Return [x, y] of the center of cell containing provided text 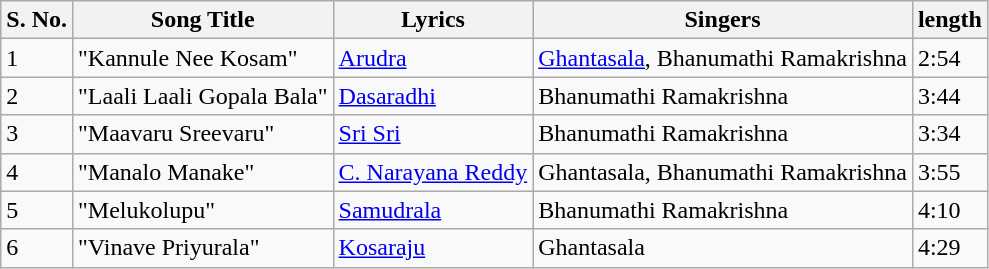
C. Narayana Reddy [433, 172]
6 [37, 248]
3 [37, 134]
3:34 [950, 134]
5 [37, 210]
Arudra [433, 58]
Ghantasala [723, 248]
Lyrics [433, 20]
"Maavaru Sreevaru" [202, 134]
3:55 [950, 172]
"Manalo Manake" [202, 172]
3:44 [950, 96]
S. No. [37, 20]
Singers [723, 20]
4:10 [950, 210]
1 [37, 58]
Dasaradhi [433, 96]
"Vinave Priyurala" [202, 248]
length [950, 20]
2 [37, 96]
Song Title [202, 20]
4 [37, 172]
Sri Sri [433, 134]
Samudrala [433, 210]
"Laali Laali Gopala Bala" [202, 96]
4:29 [950, 248]
"Kannule Nee Kosam" [202, 58]
2:54 [950, 58]
"Melukolupu" [202, 210]
Kosaraju [433, 248]
